For the text-containing cell, return its midpoint in (X, Y) coordinate format. 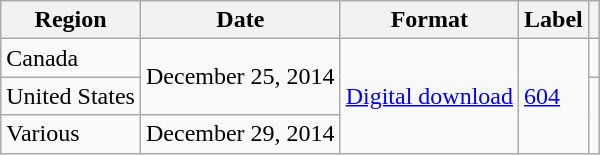
Canada (71, 58)
Label (554, 20)
Region (71, 20)
Digital download (429, 96)
604 (554, 96)
Various (71, 134)
Format (429, 20)
United States (71, 96)
Date (240, 20)
December 29, 2014 (240, 134)
December 25, 2014 (240, 77)
